Provide the [x, y] coordinate of the cell's center where the given text is located.  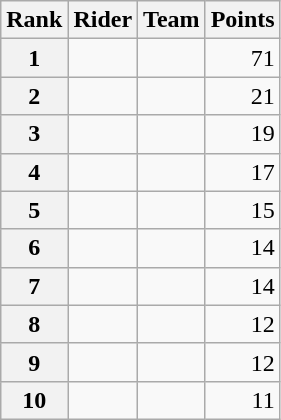
5 [34, 210]
8 [34, 324]
17 [242, 172]
11 [242, 400]
4 [34, 172]
6 [34, 248]
9 [34, 362]
21 [242, 96]
19 [242, 134]
Team [172, 20]
10 [34, 400]
Rank [34, 20]
7 [34, 286]
3 [34, 134]
Rider [103, 20]
71 [242, 58]
15 [242, 210]
Points [242, 20]
2 [34, 96]
1 [34, 58]
